From the cell containing the given text, extract its center point as [x, y] coordinate. 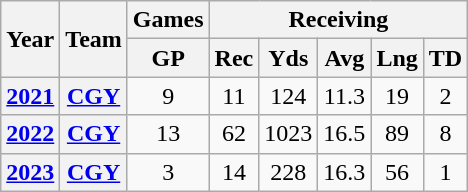
Games [168, 20]
11 [234, 96]
2022 [30, 134]
11.3 [344, 96]
2023 [30, 172]
14 [234, 172]
2 [445, 96]
Team [94, 39]
56 [397, 172]
13 [168, 134]
62 [234, 134]
1 [445, 172]
Rec [234, 58]
Receiving [338, 20]
Lng [397, 58]
89 [397, 134]
9 [168, 96]
1023 [288, 134]
GP [168, 58]
16.5 [344, 134]
19 [397, 96]
124 [288, 96]
3 [168, 172]
Avg [344, 58]
8 [445, 134]
228 [288, 172]
16.3 [344, 172]
Year [30, 39]
TD [445, 58]
Yds [288, 58]
2021 [30, 96]
